Locate the cell with the specified text and output its (X, Y) center coordinate. 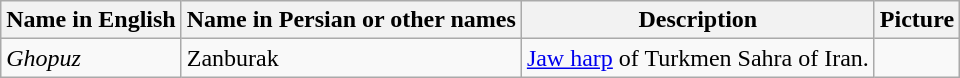
Name in English (91, 20)
Picture (916, 20)
Description (698, 20)
Jaw harp of Turkmen Sahra of Iran. (698, 58)
Ghopuz (91, 58)
Name in Persian or other names (351, 20)
Zanburak (351, 58)
